Detect which cell encompasses the target text, then output its (x, y) center coordinate. 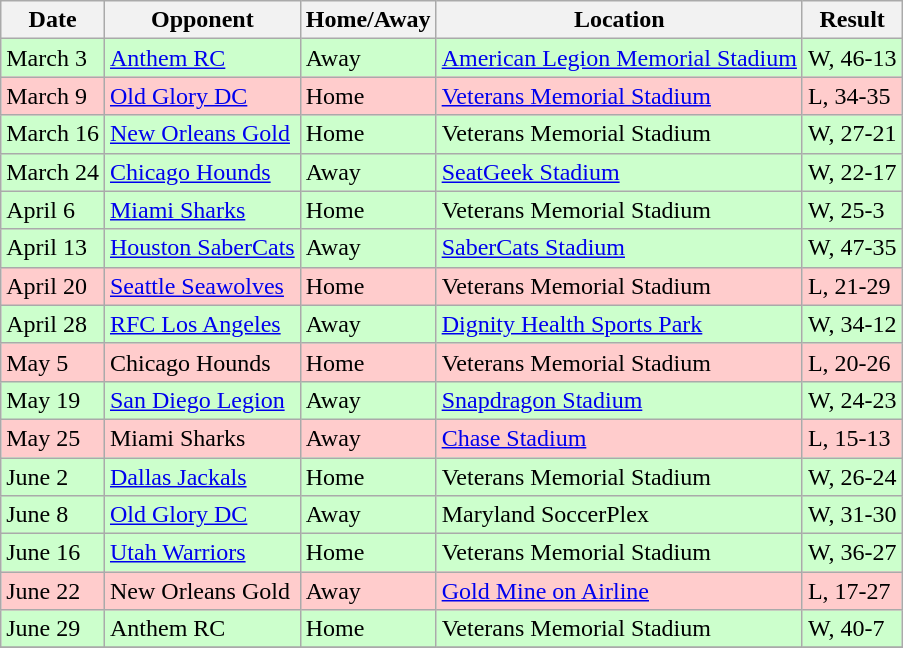
Opponent (202, 20)
June 2 (53, 477)
Gold Mine on Airline (619, 591)
March 16 (53, 134)
June 22 (53, 591)
April 13 (53, 248)
American Legion Memorial Stadium (619, 58)
May 5 (53, 362)
May 25 (53, 438)
Dignity Health Sports Park (619, 324)
L, 15-13 (852, 438)
Date (53, 20)
Snapdragon Stadium (619, 400)
June 8 (53, 515)
Home/Away (368, 20)
W, 24-23 (852, 400)
W, 36-27 (852, 553)
SaberCats Stadium (619, 248)
W, 40-7 (852, 629)
Result (852, 20)
April 20 (53, 286)
June 29 (53, 629)
Utah Warriors (202, 553)
March 9 (53, 96)
RFC Los Angeles (202, 324)
W, 27-21 (852, 134)
L, 34-35 (852, 96)
Seattle Seawolves (202, 286)
W, 22-17 (852, 172)
W, 34-12 (852, 324)
Location (619, 20)
SeatGeek Stadium (619, 172)
June 16 (53, 553)
W, 25-3 (852, 210)
Maryland SoccerPlex (619, 515)
Dallas Jackals (202, 477)
April 28 (53, 324)
Houston SaberCats (202, 248)
W, 31-30 (852, 515)
May 19 (53, 400)
L, 20-26 (852, 362)
March 24 (53, 172)
Chase Stadium (619, 438)
L, 17-27 (852, 591)
W, 47-35 (852, 248)
San Diego Legion (202, 400)
March 3 (53, 58)
April 6 (53, 210)
W, 26-24 (852, 477)
W, 46-13 (852, 58)
L, 21-29 (852, 286)
